Locate the cell with the specified text and output its (X, Y) center coordinate. 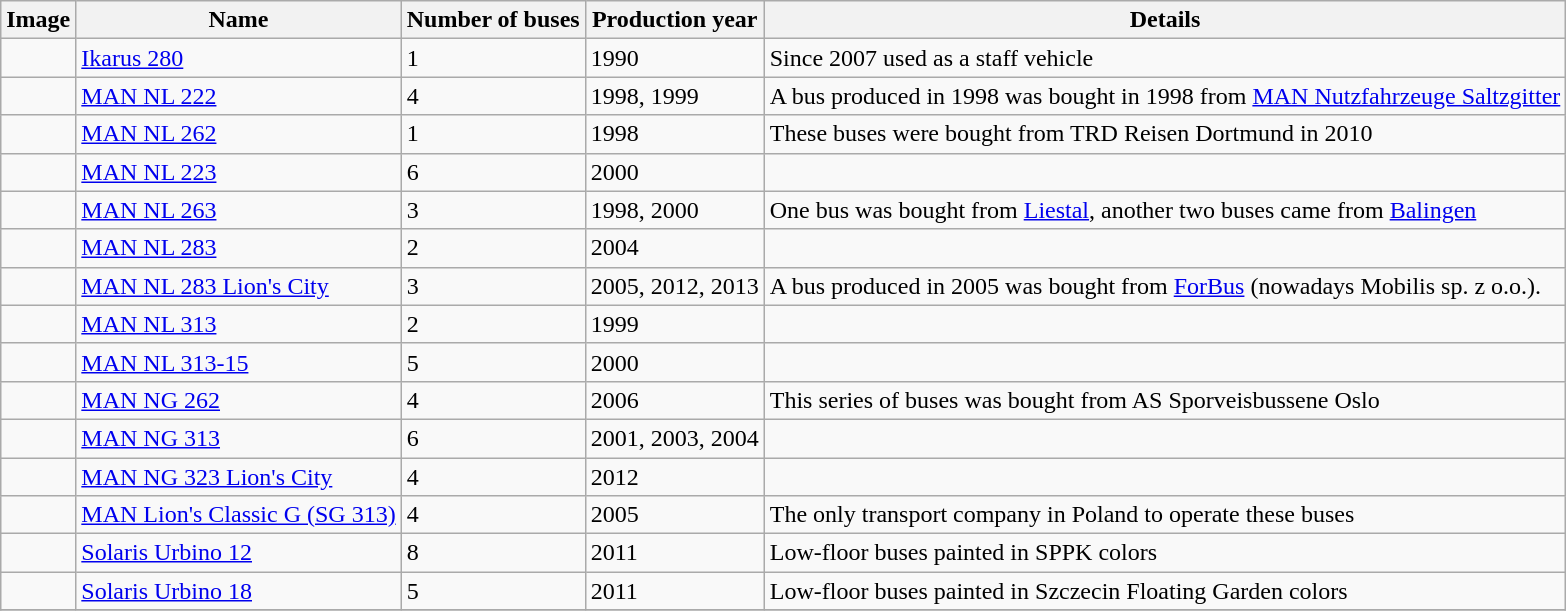
Name (238, 20)
MAN NG 323 Lion's City (238, 477)
Low-floor buses painted in SPPK colors (1165, 553)
One bus was bought from Liestal, another two buses came from Balingen (1165, 210)
2012 (674, 477)
1998, 1999 (674, 96)
1999 (674, 324)
MAN NL 262 (238, 134)
This series of buses was bought from AS Sporveisbussene Oslo (1165, 400)
Solaris Urbino 18 (238, 591)
Details (1165, 20)
1998 (674, 134)
2005 (674, 515)
Ikarus 280 (238, 58)
Low-floor buses painted in Szczecin Floating Garden colors (1165, 591)
MAN Lion's Classic G (SG 313) (238, 515)
MAN NL 283 (238, 248)
Image (38, 20)
2001, 2003, 2004 (674, 438)
MAN NL 313-15 (238, 362)
A bus produced in 2005 was bought from ForBus (nowadays Mobilis sp. z o.o.). (1165, 286)
2006 (674, 400)
MAN NL 313 (238, 324)
MAN NL 223 (238, 172)
1998, 2000 (674, 210)
Production year (674, 20)
1990 (674, 58)
These buses were bought from TRD Reisen Dortmund in 2010 (1165, 134)
Number of buses (493, 20)
8 (493, 553)
A bus produced in 1998 was bought in 1998 from MAN Nutzfahrzeuge Saltzgitter (1165, 96)
MAN NL 222 (238, 96)
The only transport company in Poland to operate these buses (1165, 515)
MAN NG 262 (238, 400)
2005, 2012, 2013 (674, 286)
MAN NL 263 (238, 210)
2004 (674, 248)
Solaris Urbino 12 (238, 553)
MAN NG 313 (238, 438)
Since 2007 used as a staff vehicle (1165, 58)
MAN NL 283 Lion's City (238, 286)
